Capture the cell that displays the provided text and extract its (x, y) central coordinate. 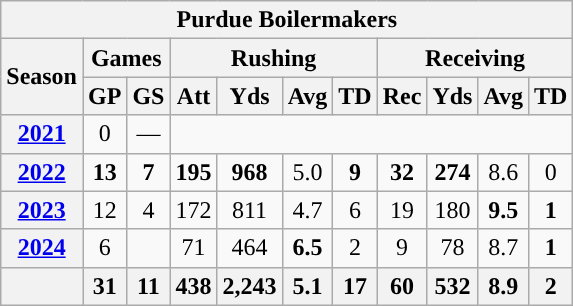
195 (194, 172)
8.7 (504, 248)
532 (452, 286)
2024 (42, 248)
19 (402, 210)
Games (126, 58)
GS (148, 96)
Purdue Boilermakers (287, 20)
13 (104, 172)
2021 (42, 134)
5.1 (308, 286)
17 (355, 286)
5.0 (308, 172)
60 (402, 286)
811 (250, 210)
172 (194, 210)
274 (452, 172)
968 (250, 172)
180 (452, 210)
11 (148, 286)
2022 (42, 172)
438 (194, 286)
2023 (42, 210)
8.6 (504, 172)
4 (148, 210)
78 (452, 248)
Season (42, 77)
32 (402, 172)
7 (148, 172)
GP (104, 96)
4.7 (308, 210)
Rushing (274, 58)
Att (194, 96)
31 (104, 286)
Rec (402, 96)
— (148, 134)
6.5 (308, 248)
12 (104, 210)
71 (194, 248)
464 (250, 248)
8.9 (504, 286)
Receiving (475, 58)
2,243 (250, 286)
9.5 (504, 210)
